Return the [x, y] coordinate for the center point of the cell that contains the specified text.  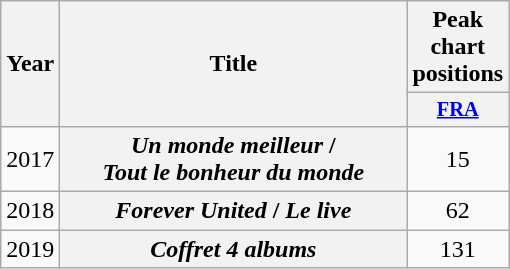
Year [30, 64]
2017 [30, 158]
Forever United / Le live [234, 211]
131 [458, 249]
Un monde meilleur / Tout le bonheur du monde [234, 158]
FRA [458, 110]
Title [234, 64]
Coffret 4 albums [234, 249]
2018 [30, 211]
2019 [30, 249]
62 [458, 211]
15 [458, 158]
Peak chart positions [458, 47]
